Search for the cell housing the specified text and yield its (x, y) center coordinate. 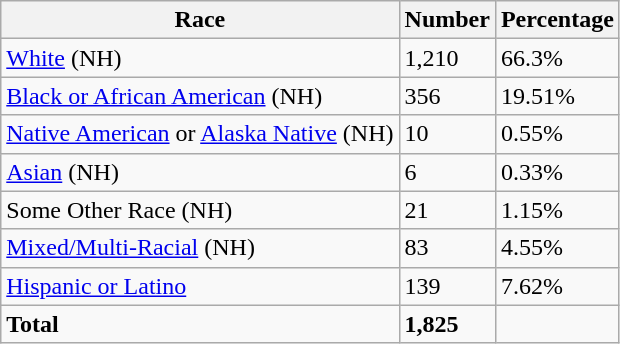
Native American or Alaska Native (NH) (200, 134)
10 (447, 134)
1.15% (557, 210)
4.55% (557, 248)
Asian (NH) (200, 172)
Total (200, 324)
1,210 (447, 58)
Mixed/Multi-Racial (NH) (200, 248)
21 (447, 210)
0.33% (557, 172)
Hispanic or Latino (200, 286)
19.51% (557, 96)
Number (447, 20)
Black or African American (NH) (200, 96)
0.55% (557, 134)
Some Other Race (NH) (200, 210)
83 (447, 248)
Race (200, 20)
139 (447, 286)
6 (447, 172)
7.62% (557, 286)
66.3% (557, 58)
1,825 (447, 324)
White (NH) (200, 58)
356 (447, 96)
Percentage (557, 20)
